From the cell containing the given text, extract its center point as (x, y) coordinate. 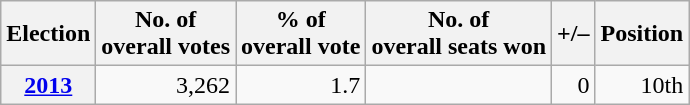
No. ofoverall votes (166, 34)
% ofoverall vote (301, 34)
+/– (574, 34)
1.7 (301, 85)
0 (574, 85)
No. ofoverall seats won (459, 34)
10th (642, 85)
Position (642, 34)
2013 (48, 85)
Election (48, 34)
3,262 (166, 85)
